Pinpoint the cell where the given text exists, returning its [x, y] midpoint coordinate. 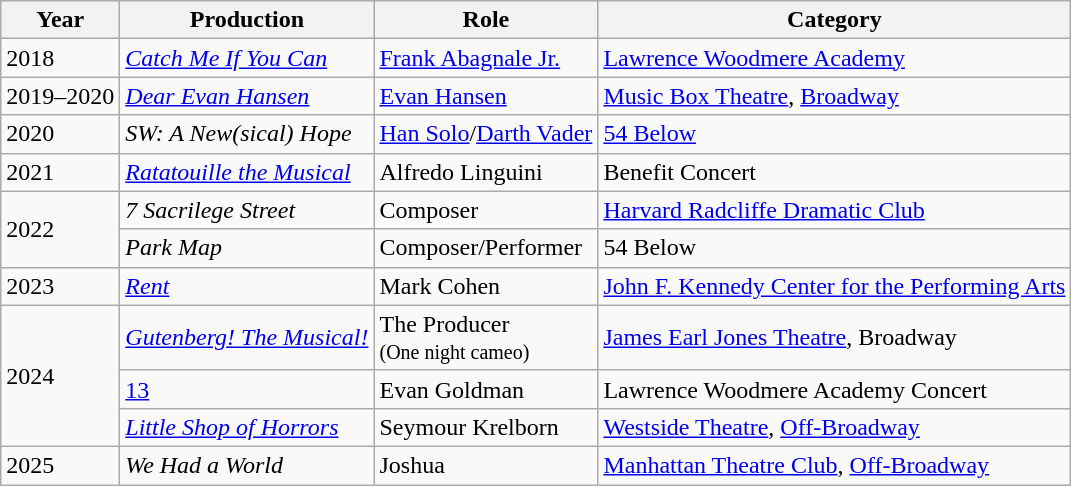
13 [247, 389]
Mark Cohen [486, 286]
Harvard Radcliffe Dramatic Club [834, 210]
7 Sacrilege Street [247, 210]
2021 [60, 172]
Category [834, 20]
Evan Goldman [486, 389]
Gutenberg! The Musical! [247, 338]
Frank Abagnale Jr. [486, 58]
Composer [486, 210]
Production [247, 20]
2019–2020 [60, 96]
Joshua [486, 465]
Seymour Krelborn [486, 427]
John F. Kennedy Center for the Performing Arts [834, 286]
2025 [60, 465]
We Had a World [247, 465]
2022 [60, 229]
2020 [60, 134]
Alfredo Linguini [486, 172]
Lawrence Woodmere Academy [834, 58]
James Earl Jones Theatre, Broadway [834, 338]
Music Box Theatre, Broadway [834, 96]
Lawrence Woodmere Academy Concert [834, 389]
Little Shop of Horrors [247, 427]
Year [60, 20]
Westside Theatre, Off-Broadway [834, 427]
Han Solo/Darth Vader [486, 134]
2023 [60, 286]
Rent [247, 286]
Composer/Performer [486, 248]
SW: A New(sical) Hope [247, 134]
2024 [60, 376]
Ratatouille the Musical [247, 172]
Benefit Concert [834, 172]
Park Map [247, 248]
Catch Me If You Can [247, 58]
2018 [60, 58]
Role [486, 20]
The Producer(One night cameo) [486, 338]
Manhattan Theatre Club, Off-Broadway [834, 465]
Evan Hansen [486, 96]
Dear Evan Hansen [247, 96]
